From the cell containing the given text, extract its center point as (X, Y) coordinate. 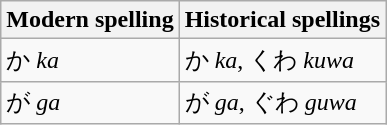
か ka, くわ kuwa (282, 60)
Historical spellings (282, 20)
が ga (90, 102)
か ka (90, 60)
が ga, ぐわ guwa (282, 102)
Modern spelling (90, 20)
